Search for the cell housing the specified text and yield its (X, Y) center coordinate. 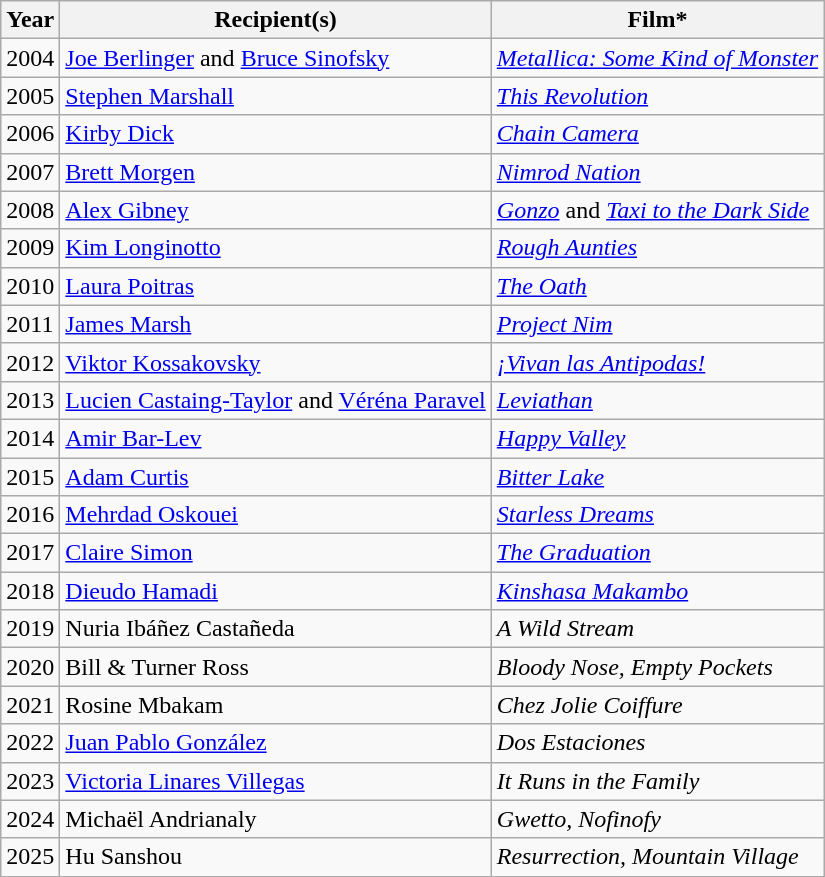
Chez Jolie Coiffure (657, 705)
2007 (30, 172)
2010 (30, 286)
Gonzo and Taxi to the Dark Side (657, 210)
Stephen Marshall (276, 96)
Lucien Castaing-Taylor and Véréna Paravel (276, 400)
Victoria Linares Villegas (276, 781)
Kirby Dick (276, 134)
2012 (30, 362)
Starless Dreams (657, 515)
Metallica: Some Kind of Monster (657, 58)
Kinshasa Makambo (657, 591)
2025 (30, 857)
Alex Gibney (276, 210)
2009 (30, 248)
Rough Aunties (657, 248)
¡Vivan las Antipodas! (657, 362)
Bloody Nose, Empty Pockets (657, 667)
2019 (30, 629)
The Oath (657, 286)
Mehrdad Oskouei (276, 515)
Leviathan (657, 400)
Laura Poitras (276, 286)
Joe Berlinger and Bruce Sinofsky (276, 58)
Dieudo Hamadi (276, 591)
Bill & Turner Ross (276, 667)
2008 (30, 210)
Brett Morgen (276, 172)
2022 (30, 743)
Resurrection, Mountain Village (657, 857)
Claire Simon (276, 553)
2018 (30, 591)
2024 (30, 819)
Viktor Kossakovsky (276, 362)
2020 (30, 667)
2016 (30, 515)
Film* (657, 20)
It Runs in the Family (657, 781)
Year (30, 20)
2004 (30, 58)
2011 (30, 324)
2013 (30, 400)
Juan Pablo González (276, 743)
Kim Longinotto (276, 248)
Recipient(s) (276, 20)
This Revolution (657, 96)
2015 (30, 477)
Chain Camera (657, 134)
Nimrod Nation (657, 172)
Bitter Lake (657, 477)
Gwetto, Nofinofy (657, 819)
Nuria Ibáñez Castañeda (276, 629)
Project Nim (657, 324)
Hu Sanshou (276, 857)
Adam Curtis (276, 477)
2021 (30, 705)
A Wild Stream (657, 629)
2014 (30, 438)
Michaël Andrianaly (276, 819)
James Marsh (276, 324)
2005 (30, 96)
2017 (30, 553)
Amir Bar-Lev (276, 438)
The Graduation (657, 553)
2006 (30, 134)
Dos Estaciones (657, 743)
Rosine Mbakam (276, 705)
2023 (30, 781)
Happy Valley (657, 438)
